Capture the cell that displays the provided text and extract its (X, Y) central coordinate. 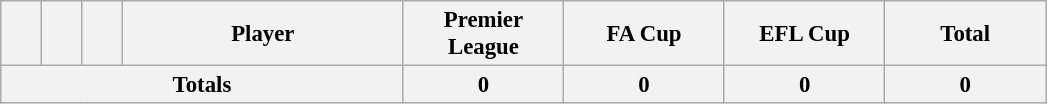
Total (966, 34)
FA Cup (644, 34)
Totals (202, 85)
Player (264, 34)
Premier League (484, 34)
EFL Cup (804, 34)
